For the text-containing cell, return its midpoint in [X, Y] coordinate format. 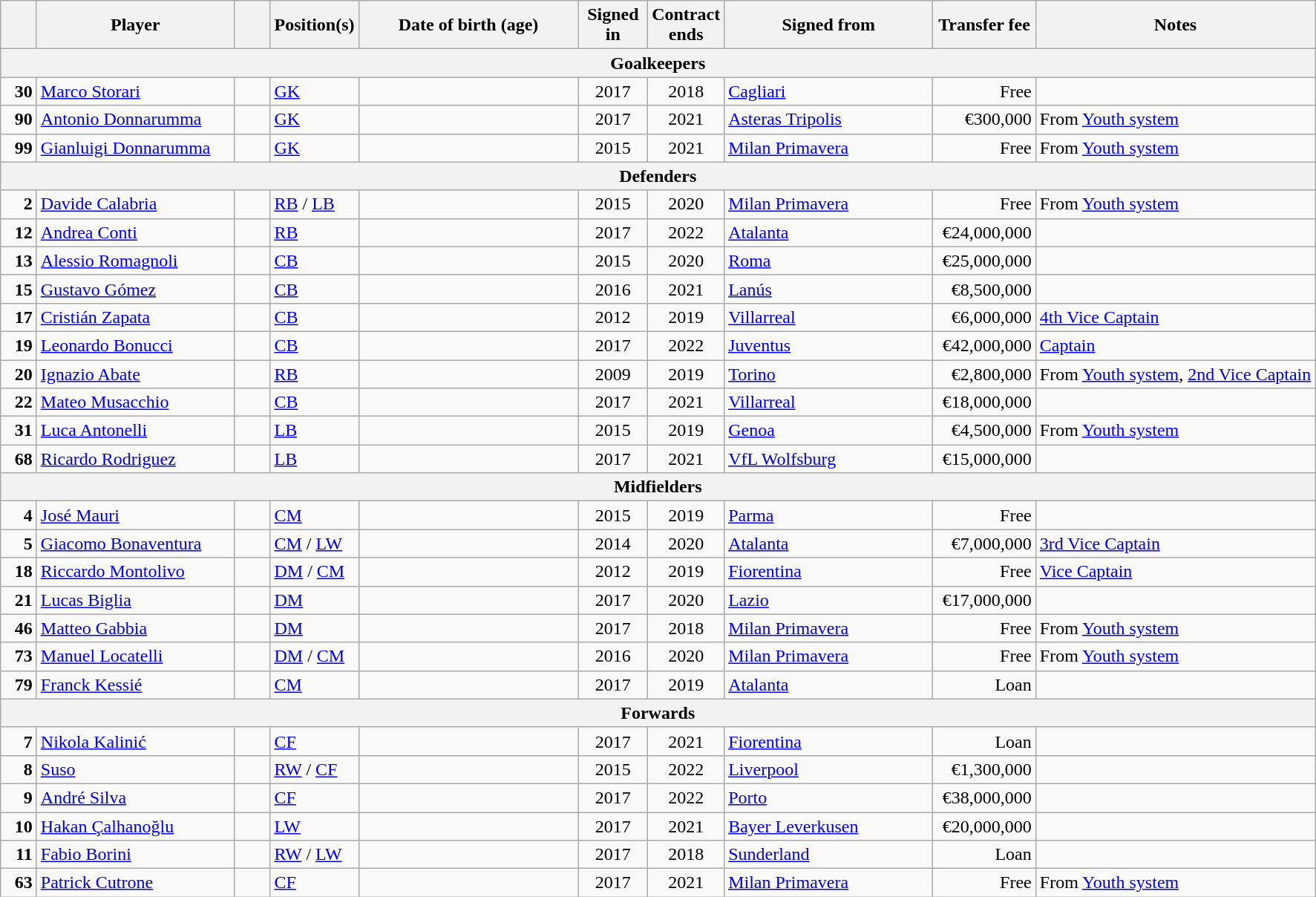
68 [19, 459]
31 [19, 431]
€4,500,000 [984, 431]
Sunderland [828, 855]
2 [19, 204]
Antonio Donnarumma [135, 120]
19 [19, 345]
7 [19, 741]
Contract ends [686, 25]
20 [19, 374]
Gianluigi Donnarumma [135, 148]
Andrea Conti [135, 232]
Genoa [828, 431]
15 [19, 289]
9 [19, 797]
73 [19, 656]
Bayer Leverkusen [828, 826]
Signed in [613, 25]
3rd Vice Captain [1176, 544]
4th Vice Captain [1176, 317]
André Silva [135, 797]
€17,000,000 [984, 600]
4 [19, 515]
Fabio Borini [135, 855]
2009 [613, 374]
RW / LW [315, 855]
Ignazio Abate [135, 374]
Transfer fee [984, 25]
Luca Antonelli [135, 431]
8 [19, 769]
63 [19, 883]
CM / LW [315, 544]
From Youth system, 2nd Vice Captain [1176, 374]
Matteo Gabbia [135, 628]
€2,800,000 [984, 374]
2014 [613, 544]
Parma [828, 515]
€25,000,000 [984, 261]
Gustavo Gómez [135, 289]
Cagliari [828, 91]
Mateo Musacchio [135, 402]
€42,000,000 [984, 345]
Suso [135, 769]
Notes [1176, 25]
Liverpool [828, 769]
Patrick Cutrone [135, 883]
90 [19, 120]
Leonardo Bonucci [135, 345]
Franck Kessié [135, 685]
LW [315, 826]
€38,000,000 [984, 797]
30 [19, 91]
17 [19, 317]
13 [19, 261]
Giacomo Bonaventura [135, 544]
Lazio [828, 600]
21 [19, 600]
10 [19, 826]
€1,300,000 [984, 769]
VfL Wolfsburg [828, 459]
Goalkeepers [658, 63]
18 [19, 572]
5 [19, 544]
€18,000,000 [984, 402]
Ricardo Rodriguez [135, 459]
Position(s) [315, 25]
22 [19, 402]
79 [19, 685]
RW / CF [315, 769]
Date of birth (age) [468, 25]
Manuel Locatelli [135, 656]
Marco Storari [135, 91]
Signed from [828, 25]
€7,000,000 [984, 544]
11 [19, 855]
Player [135, 25]
Porto [828, 797]
12 [19, 232]
Hakan Çalhanoğlu [135, 826]
José Mauri [135, 515]
Captain [1176, 345]
Davide Calabria [135, 204]
Lanús [828, 289]
Midfielders [658, 487]
€20,000,000 [984, 826]
€24,000,000 [984, 232]
Defenders [658, 176]
€6,000,000 [984, 317]
99 [19, 148]
Asteras Tripolis [828, 120]
€8,500,000 [984, 289]
Riccardo Montolivo [135, 572]
Cristián Zapata [135, 317]
Forwards [658, 713]
€15,000,000 [984, 459]
Juventus [828, 345]
Vice Captain [1176, 572]
Alessio Romagnoli [135, 261]
RB / LB [315, 204]
Torino [828, 374]
Lucas Biglia [135, 600]
Roma [828, 261]
€300,000 [984, 120]
46 [19, 628]
Nikola Kalinić [135, 741]
